Output the [x, y] coordinate of the center of the cell containing the given text.  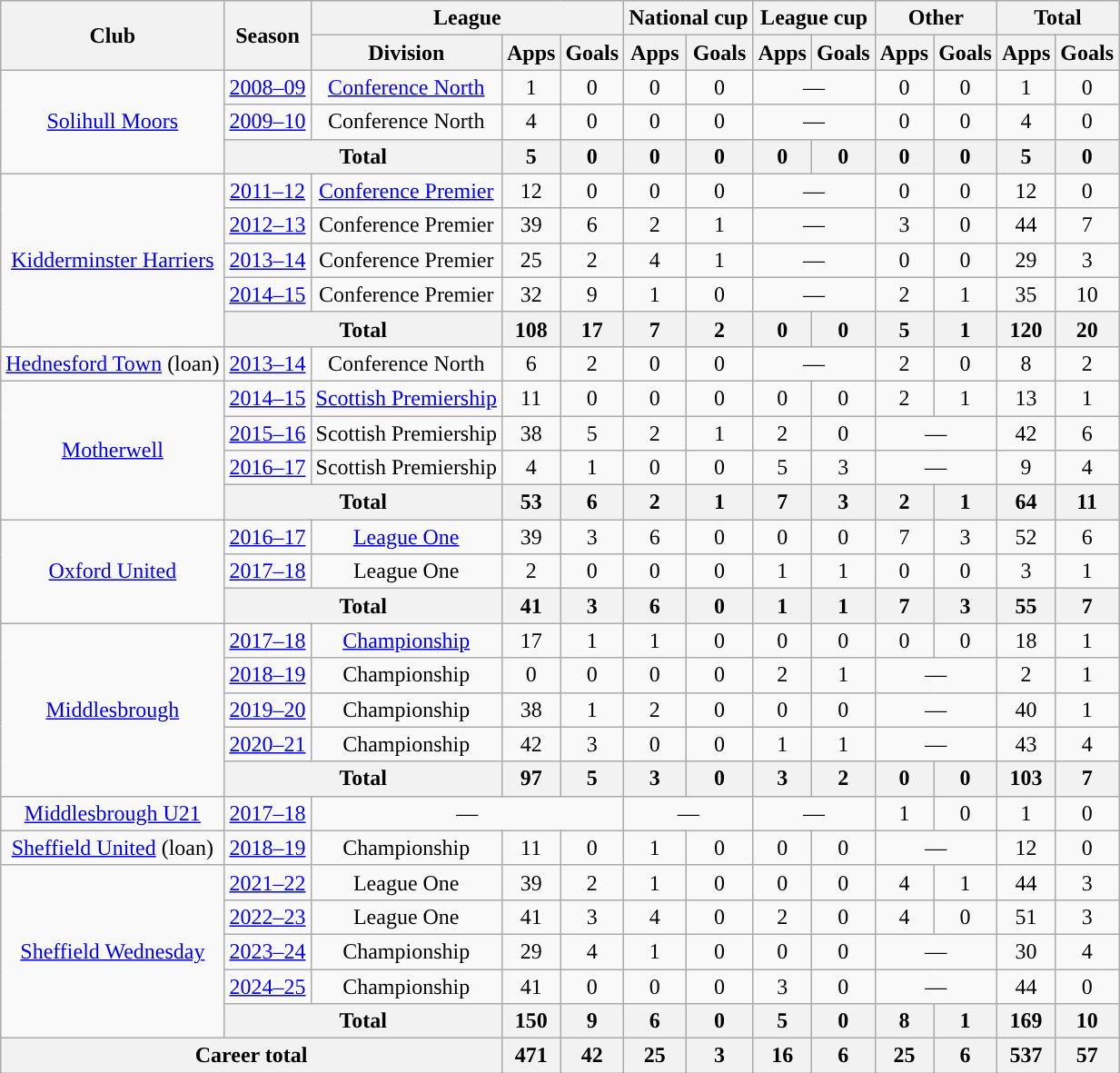
Other [936, 18]
Season [267, 35]
League cup [814, 18]
League [467, 18]
32 [530, 294]
16 [782, 1056]
2021–22 [267, 882]
National cup [689, 18]
Middlesbrough U21 [113, 813]
2019–20 [267, 710]
Kidderminster Harriers [113, 260]
53 [530, 502]
64 [1026, 502]
Solihull Moors [113, 122]
2008–09 [267, 87]
57 [1087, 1056]
2015–16 [267, 433]
Oxford United [113, 571]
30 [1026, 951]
2022–23 [267, 917]
2024–25 [267, 986]
108 [530, 329]
Sheffield Wednesday [113, 951]
35 [1026, 294]
40 [1026, 710]
Motherwell [113, 450]
43 [1026, 744]
2012–13 [267, 225]
169 [1026, 1021]
Club [113, 35]
2023–24 [267, 951]
537 [1026, 1056]
Career total [252, 1056]
2009–10 [267, 122]
20 [1087, 329]
471 [530, 1056]
120 [1026, 329]
103 [1026, 779]
Division [406, 53]
51 [1026, 917]
55 [1026, 606]
13 [1026, 398]
Hednesford Town (loan) [113, 363]
52 [1026, 537]
Sheffield United (loan) [113, 848]
2011–12 [267, 191]
97 [530, 779]
150 [530, 1021]
18 [1026, 641]
2020–21 [267, 744]
Middlesbrough [113, 710]
